Scan for the cell matching the given text and deliver its [X, Y] coordinate at center. 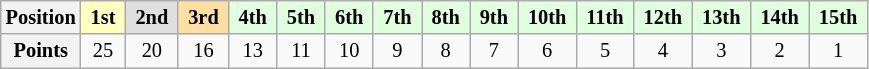
1st [104, 17]
10th [547, 17]
5 [604, 51]
15th [838, 17]
20 [152, 51]
3 [721, 51]
6th [349, 17]
13th [721, 17]
8th [446, 17]
11th [604, 17]
1 [838, 51]
25 [104, 51]
7th [397, 17]
6 [547, 51]
8 [446, 51]
11 [301, 51]
16 [203, 51]
12th [663, 17]
2 [779, 51]
9 [397, 51]
3rd [203, 17]
13 [253, 51]
Points [41, 51]
Position [41, 17]
10 [349, 51]
9th [494, 17]
4th [253, 17]
2nd [152, 17]
7 [494, 51]
4 [663, 51]
14th [779, 17]
5th [301, 17]
